Return (X, Y) of the center of cell containing provided text 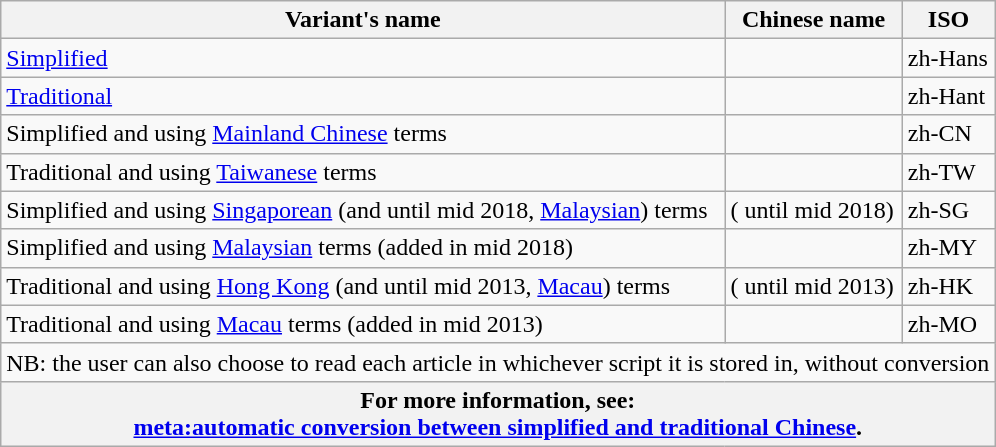
zh-HK (948, 286)
NB: the user can also choose to read each article in whichever script it is stored in, without conversion (498, 362)
Traditional and using Taiwanese terms (363, 172)
Variant's name (363, 20)
zh-MY (948, 248)
zh-CN (948, 134)
zh-Hans (948, 58)
Simplified and using Mainland Chinese terms (363, 134)
ISO (948, 20)
zh-SG (948, 210)
Simplified and using Malaysian terms (added in mid 2018) (363, 248)
( until mid 2013) (814, 286)
Simplified and using Singaporean (and until mid 2018, Malaysian) terms (363, 210)
Chinese name (814, 20)
Traditional (363, 96)
zh-TW (948, 172)
zh-MO (948, 324)
zh-Hant (948, 96)
( until mid 2018) (814, 210)
Traditional and using Hong Kong (and until mid 2013, Macau) terms (363, 286)
Simplified (363, 58)
For more information, see:meta:automatic conversion between simplified and traditional Chinese. (498, 414)
Traditional and using Macau terms (added in mid 2013) (363, 324)
